Return the (X, Y) coordinate for the center point of the cell that contains the specified text.  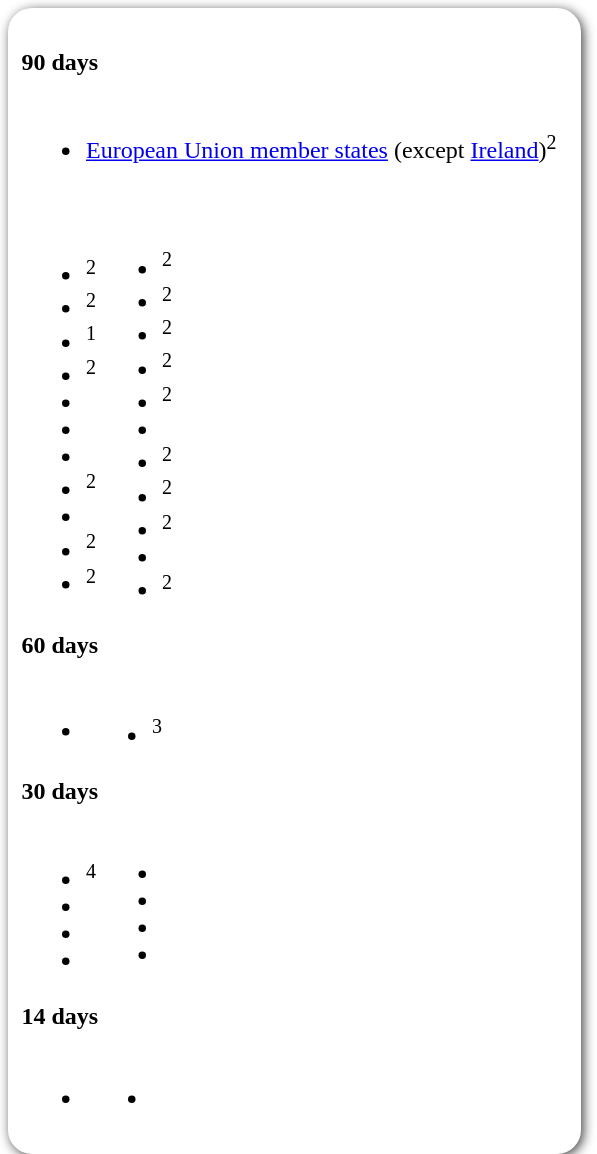
90 days European Union member states (except Ireland)2 2212222 222222222 60 days 3 30 days 4 14 days (294, 581)
3 (126, 718)
222222222 (138, 412)
European Union member states (except Ireland)2 (291, 134)
2212222 (60, 412)
4 (60, 903)
